Output the [X, Y] coordinate of the center of the cell containing the given text.  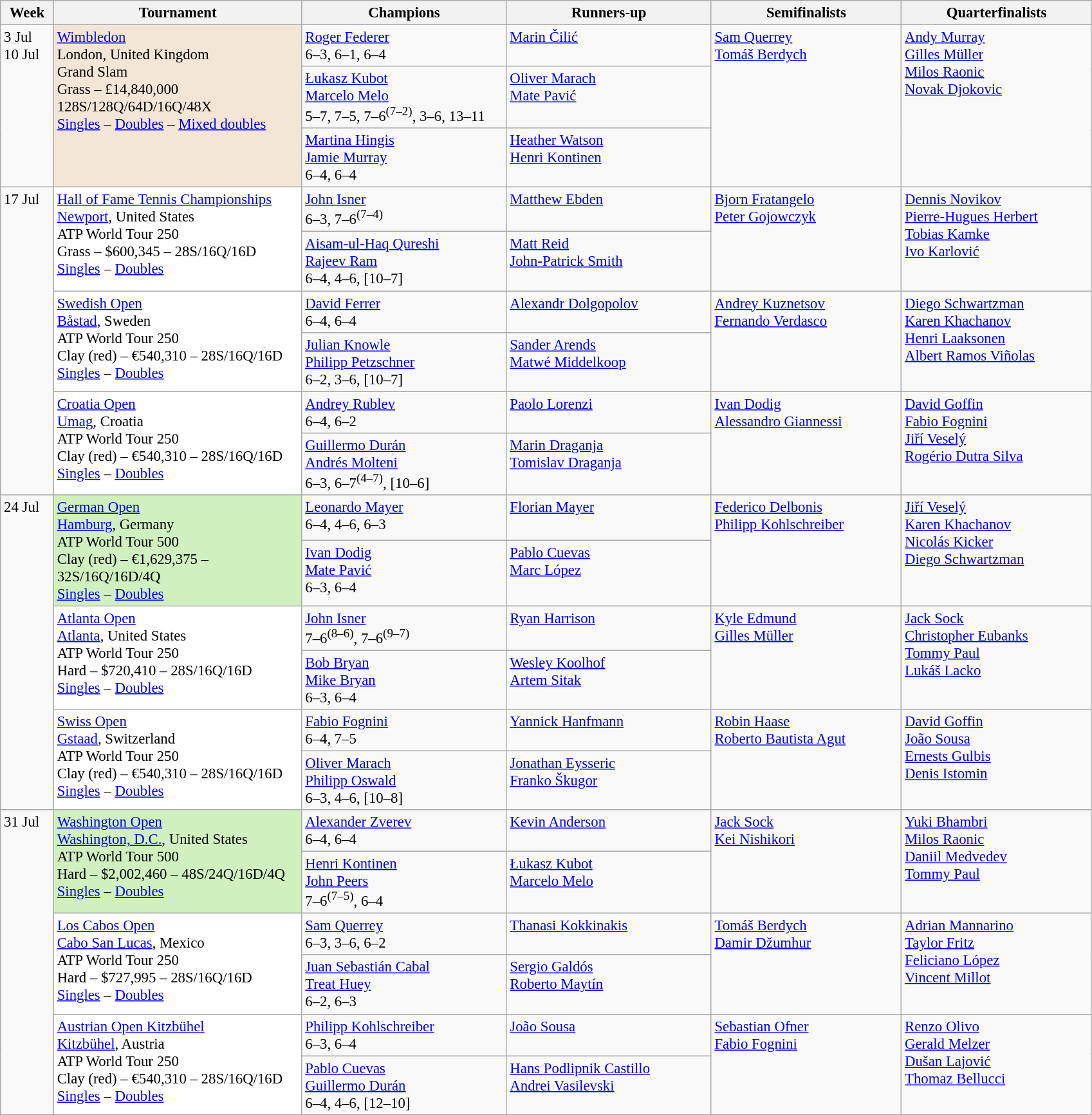
Ryan Harrison [609, 628]
Guillermo Durán Andrés Molteni6–3, 6–7(4–7), [10–6] [404, 464]
Austrian Open Kitzbühel Kitzbühel, AustriaATP World Tour 250Clay (red) – €540,310 – 28S/16Q/16DSingles – Doubles [178, 1064]
Alexandr Dolgopolov [609, 312]
Atlanta Open Atlanta, United StatesATP World Tour 250Hard – $720,410 – 28S/16Q/16DSingles – Doubles [178, 658]
Ivan Dodig Mate Pavić6–3, 6–4 [404, 573]
Los Cabos Open Cabo San Lucas, MexicoATP World Tour 250Hard – $727,995 – 28S/16Q/16DSingles – Doubles [178, 964]
Week [27, 13]
Runners-up [609, 13]
Sam Querrey Tomáš Berdych [806, 106]
David Goffin João Sousa Ernests Gulbis Denis Istomin [997, 760]
Paolo Lorenzi [609, 412]
Bjorn Fratangelo Peter Gojowczyk [806, 239]
Sander Arends Matwé Middelkoop [609, 362]
Federico Delbonis Philipp Kohlschreiber [806, 551]
Philipp Kohlschreiber6–3, 6–4 [404, 1035]
Łukasz Kubot Marcelo Melo5–7, 7–5, 7–6(7–2), 3–6, 13–11 [404, 97]
Matt Reid John-Patrick Smith [609, 261]
Diego Schwartzman Karen Khachanov Henri Laaksonen Albert Ramos Viñolas [997, 341]
Pablo Cuevas Guillermo Durán6–4, 4–6, [12–10] [404, 1085]
Semifinalists [806, 13]
Jonathan Eysseric Franko Škugor [609, 781]
John Isner6–3, 7–6(7–4) [404, 210]
Adrian Mannarino Taylor Fritz Feliciano López Vincent Millot [997, 964]
Croatia Open Umag, CroatiaATP World Tour 250Clay (red) – €540,310 – 28S/16Q/16DSingles – Doubles [178, 443]
Martina Hingis Jamie Murray6–4, 6–4 [404, 158]
Aisam-ul-Haq Qureshi Rajeev Ram6–4, 4–6, [10–7] [404, 261]
German Open Hamburg, GermanyATP World Tour 500Clay (red) – €1,629,375 – 32S/16Q/16D/4QSingles – Doubles [178, 551]
Hans Podlipnik Castillo Andrei Vasilevski [609, 1085]
Andrey Kuznetsov Fernando Verdasco [806, 341]
Quarterfinalists [997, 13]
Yannick Hanfmann [609, 730]
Hall of Fame Tennis Championships Newport, United StatesATP World Tour 250Grass – $600,345 – 28S/16Q/16DSingles – Doubles [178, 239]
Łukasz Kubot Marcelo Melo [609, 883]
31 Jul [27, 962]
Renzo Olivo Gerald Melzer Dušan Lajović Thomaz Bellucci [997, 1064]
24 Jul [27, 653]
Jack Sock Kei Nishikori [806, 861]
Washington Open Washington, D.C., United StatesATP World Tour 500Hard – $2,002,460 – 48S/24Q/16D/4QSingles – Doubles [178, 861]
Champions [404, 13]
17 Jul [27, 341]
John Isner 7–6(8–6), 7–6(9–7) [404, 628]
Marin Draganja Tomislav Draganja [609, 464]
Andrey Rublev6–4, 6–2 [404, 412]
Kevin Anderson [609, 830]
Leonardo Mayer6–4, 4–6, 6–3 [404, 518]
Yuki Bhambri Milos Raonic Daniil Medvedev Tommy Paul [997, 861]
Oliver Marach Philipp Oswald6–3, 4–6, [10–8] [404, 781]
Tournament [178, 13]
Juan Sebastián Cabal Treat Huey6–2, 6–3 [404, 985]
Oliver Marach Mate Pavić [609, 97]
Marin Čilić [609, 46]
Kyle Edmund Gilles Müller [806, 658]
Sebastian Ofner Fabio Fognini [806, 1064]
Heather Watson Henri Kontinen [609, 158]
Bob Bryan Mike Bryan 6–3, 6–4 [404, 680]
Tomáš Berdych Damir Džumhur [806, 964]
Roger Federer6–3, 6–1, 6–4 [404, 46]
David Ferrer6–4, 6–4 [404, 312]
David Goffin Fabio Fognini Jiří Veselý Rogério Dutra Silva [997, 443]
Sam Querrey6–3, 3–6, 6–2 [404, 935]
Swiss Open Gstaad, SwitzerlandATP World Tour 250Clay (red) – €540,310 – 28S/16Q/16DSingles – Doubles [178, 760]
Dennis Novikov Pierre-Hugues Herbert Tobias Kamke Ivo Karlović [997, 239]
Robin Haase Roberto Bautista Agut [806, 760]
Ivan Dodig Alessandro Giannessi [806, 443]
Thanasi Kokkinakis [609, 935]
Henri Kontinen John Peers7–6(7–5), 6–4 [404, 883]
Matthew Ebden [609, 210]
Florian Mayer [609, 518]
Pablo Cuevas Marc López [609, 573]
João Sousa [609, 1035]
Fabio Fognini6–4, 7–5 [404, 730]
Wesley Koolhof Artem Sitak [609, 680]
Andy Murray Gilles Müller Milos Raonic Novak Djokovic [997, 106]
Alexander Zverev6–4, 6–4 [404, 830]
Jiří Veselý Karen Khachanov Nicolás Kicker Diego Schwartzman [997, 551]
Julian Knowle Philipp Petzschner6–2, 3–6, [10–7] [404, 362]
Swedish Open Båstad, SwedenATP World Tour 250Clay (red) – €540,310 – 28S/16Q/16DSingles – Doubles [178, 341]
Jack Sock Christopher Eubanks Tommy Paul Lukáš Lacko [997, 658]
3 Jul10 Jul [27, 106]
Sergio Galdós Roberto Maytín [609, 985]
Wimbledon London, United KingdomGrand SlamGrass – £14,840,000128S/128Q/64D/16Q/48XSingles – Doubles – Mixed doubles [178, 106]
